From the cell containing the given text, extract its center point as [x, y] coordinate. 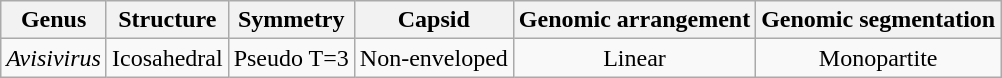
Capsid [434, 20]
Symmetry [291, 20]
Genus [54, 20]
Avisivirus [54, 58]
Non-enveloped [434, 58]
Pseudo T=3 [291, 58]
Structure [167, 20]
Genomic segmentation [878, 20]
Icosahedral [167, 58]
Genomic arrangement [634, 20]
Linear [634, 58]
Monopartite [878, 58]
